Identify which cell holds the provided text, then report its (X, Y) central coordinate. 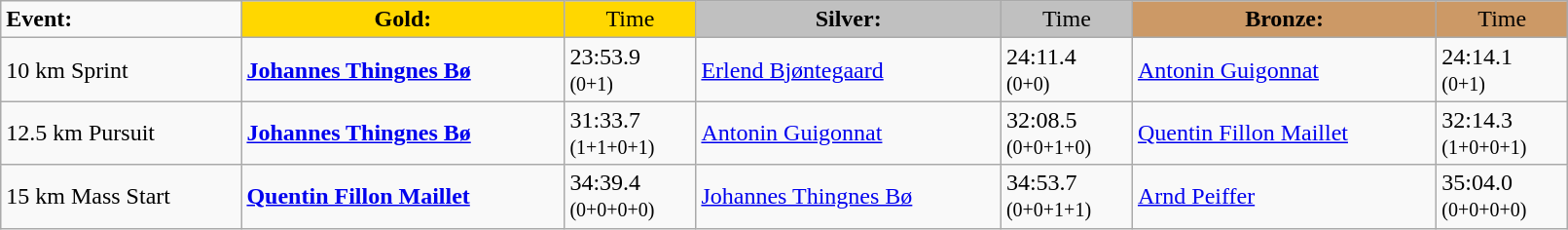
31:33.7(1+1+0+1) (631, 133)
Bronze: (1284, 19)
Silver: (849, 19)
24:11.4(0+0) (1067, 70)
34:39.4(0+0+0+0) (631, 197)
32:08.5(0+0+1+0) (1067, 133)
Event: (121, 19)
24:14.1(0+1) (1503, 70)
23:53.9(0+1) (631, 70)
35:04.0(0+0+0+0) (1503, 197)
10 km Sprint (121, 70)
Arnd Peiffer (1284, 197)
32:14.3(1+0+0+1) (1503, 133)
Gold: (403, 19)
15 km Mass Start (121, 197)
Erlend Bjøntegaard (849, 70)
12.5 km Pursuit (121, 133)
34:53.7(0+0+1+1) (1067, 197)
